Search for the cell housing the specified text and yield its (x, y) center coordinate. 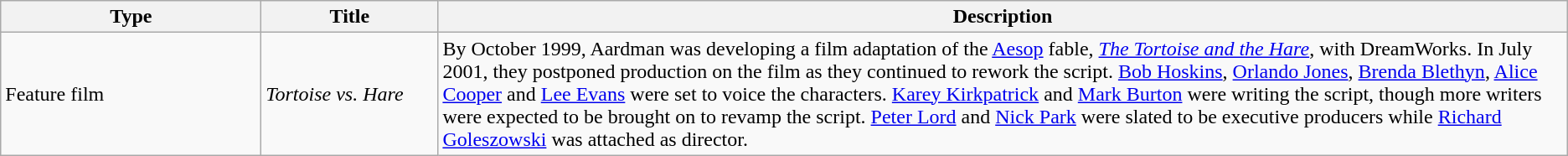
Description (1003, 17)
Feature film (131, 94)
Title (350, 17)
Type (131, 17)
Tortoise vs. Hare (350, 94)
